Pinpoint the cell where the given text exists, returning its (X, Y) midpoint coordinate. 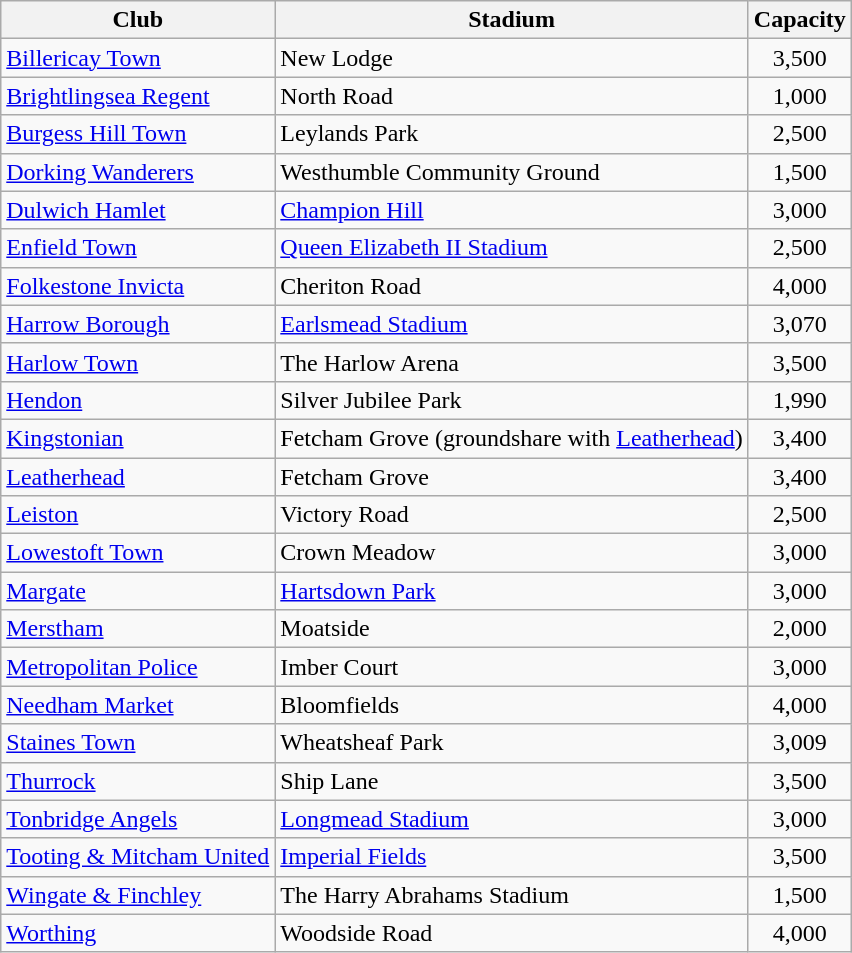
Woodside Road (512, 933)
Hartsdown Park (512, 591)
Ship Lane (512, 781)
North Road (512, 96)
Staines Town (138, 743)
Club (138, 20)
Thurrock (138, 781)
Merstham (138, 629)
Leatherhead (138, 477)
Tonbridge Angels (138, 819)
Brightlingsea Regent (138, 96)
2,000 (800, 629)
Enfield Town (138, 248)
Stadium (512, 20)
Fetcham Grove (groundshare with Leatherhead) (512, 438)
Metropolitan Police (138, 667)
Harrow Borough (138, 324)
1,000 (800, 96)
Imber Court (512, 667)
Wingate & Finchley (138, 895)
Champion Hill (512, 210)
Moatside (512, 629)
Burgess Hill Town (138, 134)
The Harlow Arena (512, 362)
Hendon (138, 400)
Folkestone Invicta (138, 286)
Earlsmead Stadium (512, 324)
Harlow Town (138, 362)
Capacity (800, 20)
Longmead Stadium (512, 819)
Imperial Fields (512, 857)
Dulwich Hamlet (138, 210)
Fetcham Grove (512, 477)
Lowestoft Town (138, 553)
3,009 (800, 743)
Bloomfields (512, 705)
3,070 (800, 324)
Kingstonian (138, 438)
Leylands Park (512, 134)
Margate (138, 591)
Needham Market (138, 705)
Queen Elizabeth II Stadium (512, 248)
Victory Road (512, 515)
Worthing (138, 933)
Tooting & Mitcham United (138, 857)
Westhumble Community Ground (512, 172)
Silver Jubilee Park (512, 400)
The Harry Abrahams Stadium (512, 895)
Cheriton Road (512, 286)
Dorking Wanderers (138, 172)
Wheatsheaf Park (512, 743)
Leiston (138, 515)
Crown Meadow (512, 553)
1,990 (800, 400)
New Lodge (512, 58)
Billericay Town (138, 58)
